From the cell containing the given text, extract its center point as (X, Y) coordinate. 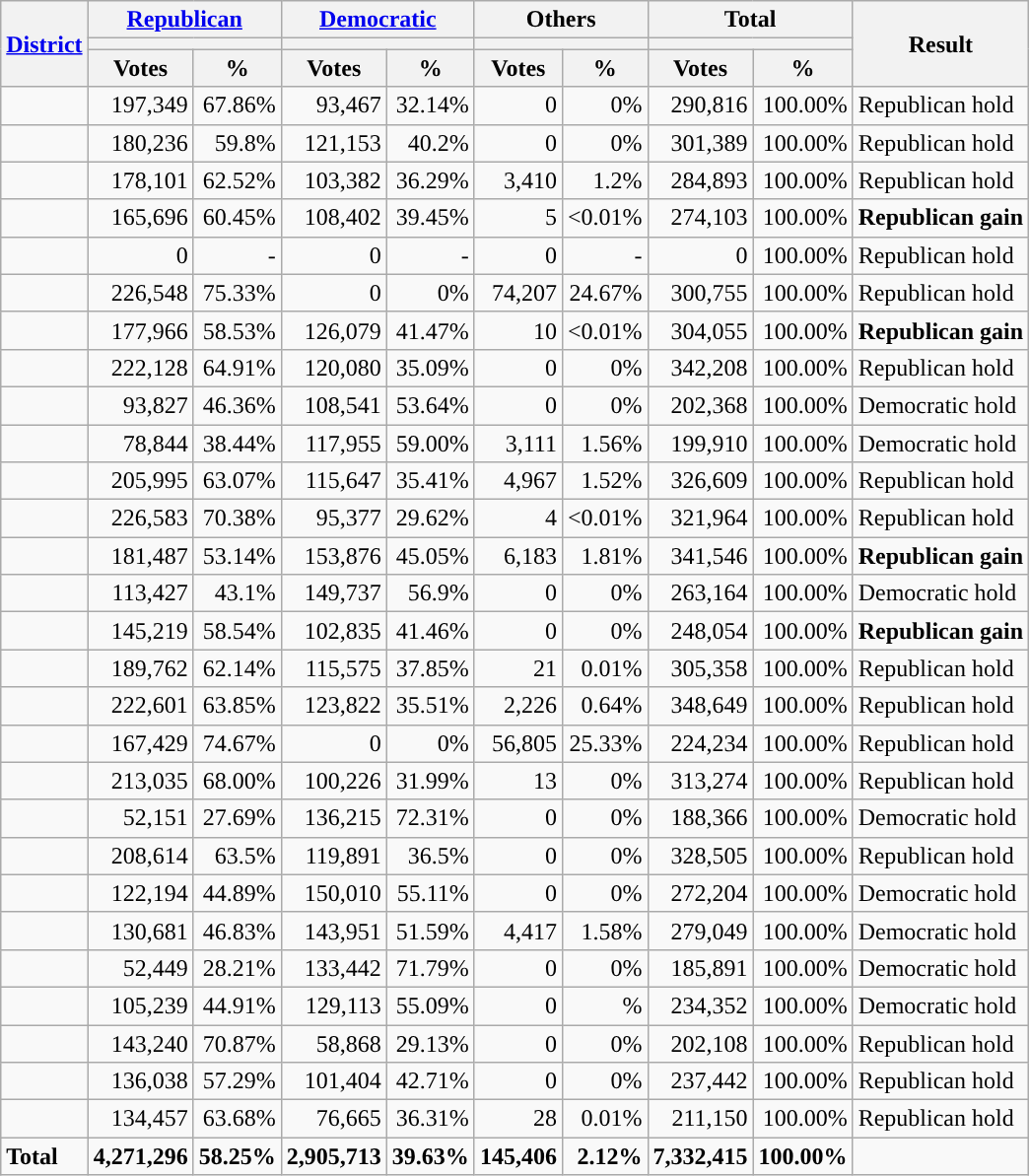
39.45% (430, 218)
53.64% (430, 405)
103,382 (333, 180)
35.41% (430, 481)
123,822 (333, 706)
313,274 (700, 781)
136,215 (333, 818)
10 (518, 330)
55.09% (430, 1005)
120,080 (333, 368)
101,404 (333, 1081)
341,546 (700, 556)
25.33% (605, 743)
59.8% (237, 143)
143,240 (140, 1044)
248,054 (700, 631)
234,352 (700, 1005)
41.47% (430, 330)
1.56% (605, 443)
197,349 (140, 105)
70.38% (237, 519)
93,467 (333, 105)
Others (561, 20)
304,055 (700, 330)
133,442 (333, 968)
4 (518, 519)
226,548 (140, 293)
178,101 (140, 180)
58.54% (237, 631)
1.52% (605, 481)
115,575 (333, 668)
63.85% (237, 706)
37.85% (430, 668)
District (44, 43)
63.07% (237, 481)
108,402 (333, 218)
1.81% (605, 556)
189,762 (140, 668)
129,113 (333, 1005)
117,955 (333, 443)
35.51% (430, 706)
321,964 (700, 519)
224,234 (700, 743)
44.91% (237, 1005)
39.63% (430, 1156)
52,151 (140, 818)
226,583 (140, 519)
290,816 (700, 105)
74,207 (518, 293)
2,905,713 (333, 1156)
279,049 (700, 931)
150,010 (333, 893)
60.45% (237, 218)
78,844 (140, 443)
2,226 (518, 706)
75.33% (237, 293)
67.86% (237, 105)
93,827 (140, 405)
36.5% (430, 856)
211,150 (700, 1119)
43.1% (237, 593)
119,891 (333, 856)
126,079 (333, 330)
213,035 (140, 781)
53.14% (237, 556)
58.25% (237, 1156)
46.83% (237, 931)
3,111 (518, 443)
121,153 (333, 143)
122,194 (140, 893)
6,183 (518, 556)
46.36% (237, 405)
24.67% (605, 293)
145,219 (140, 631)
326,609 (700, 481)
208,614 (140, 856)
44.89% (237, 893)
68.00% (237, 781)
13 (518, 781)
205,995 (140, 481)
102,835 (333, 631)
181,487 (140, 556)
45.05% (430, 556)
167,429 (140, 743)
263,164 (700, 593)
Democratic (377, 20)
62.52% (237, 180)
143,951 (333, 931)
74.67% (237, 743)
328,505 (700, 856)
64.91% (237, 368)
177,966 (140, 330)
62.14% (237, 668)
41.46% (430, 631)
5 (518, 218)
32.14% (430, 105)
165,696 (140, 218)
76,665 (333, 1119)
113,427 (140, 593)
305,358 (700, 668)
52,449 (140, 968)
202,368 (700, 405)
100,226 (333, 781)
134,457 (140, 1119)
222,601 (140, 706)
Republican (184, 20)
222,128 (140, 368)
29.13% (430, 1044)
29.62% (430, 519)
115,647 (333, 481)
59.00% (430, 443)
145,406 (518, 1156)
4,271,296 (140, 1156)
188,366 (700, 818)
199,910 (700, 443)
58,868 (333, 1044)
272,204 (700, 893)
185,891 (700, 968)
21 (518, 668)
3,410 (518, 180)
35.09% (430, 368)
55.11% (430, 893)
28 (518, 1119)
301,389 (700, 143)
40.2% (430, 143)
42.71% (430, 1081)
108,541 (333, 405)
70.87% (237, 1044)
72.31% (430, 818)
63.5% (237, 856)
237,442 (700, 1081)
0.64% (605, 706)
342,208 (700, 368)
4,417 (518, 931)
28.21% (237, 968)
149,737 (333, 593)
1.2% (605, 180)
130,681 (140, 931)
36.31% (430, 1119)
136,038 (140, 1081)
202,108 (700, 1044)
105,239 (140, 1005)
38.44% (237, 443)
27.69% (237, 818)
56.9% (430, 593)
348,649 (700, 706)
57.29% (237, 1081)
274,103 (700, 218)
284,893 (700, 180)
1.58% (605, 931)
7,332,415 (700, 1156)
Result (940, 43)
71.79% (430, 968)
56,805 (518, 743)
153,876 (333, 556)
51.59% (430, 931)
58.53% (237, 330)
4,967 (518, 481)
2.12% (605, 1156)
31.99% (430, 781)
36.29% (430, 180)
95,377 (333, 519)
180,236 (140, 143)
63.68% (237, 1119)
300,755 (700, 293)
